Return the (X, Y) coordinate for the center point of the cell that contains the specified text.  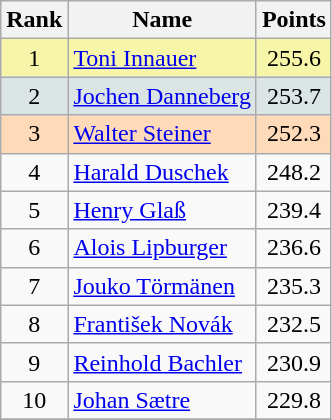
252.3 (294, 134)
239.4 (294, 210)
1 (34, 58)
Name (162, 20)
Rank (34, 20)
236.6 (294, 248)
10 (34, 400)
2 (34, 96)
7 (34, 286)
235.3 (294, 286)
230.9 (294, 362)
Jochen Danneberg (162, 96)
9 (34, 362)
3 (34, 134)
Henry Glaß (162, 210)
Jouko Törmänen (162, 286)
Harald Duschek (162, 172)
6 (34, 248)
248.2 (294, 172)
Reinhold Bachler (162, 362)
232.5 (294, 324)
Toni Innauer (162, 58)
Alois Lipburger (162, 248)
253.7 (294, 96)
František Novák (162, 324)
255.6 (294, 58)
8 (34, 324)
Walter Steiner (162, 134)
Points (294, 20)
Johan Sætre (162, 400)
229.8 (294, 400)
4 (34, 172)
5 (34, 210)
